Search for the cell housing the specified text and yield its (x, y) center coordinate. 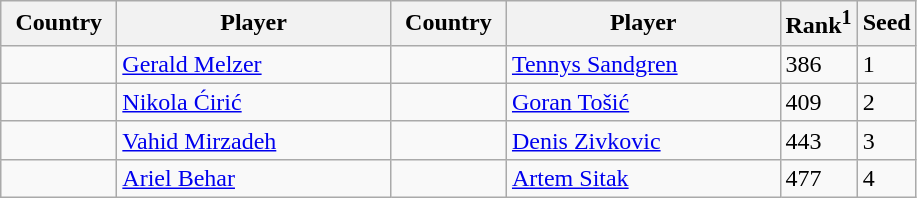
Tennys Sandgren (643, 64)
Seed (886, 24)
2 (886, 102)
Rank1 (818, 24)
Ariel Behar (254, 178)
3 (886, 140)
Artem Sitak (643, 178)
409 (818, 102)
Denis Zivkovic (643, 140)
4 (886, 178)
477 (818, 178)
Goran Tošić (643, 102)
443 (818, 140)
Gerald Melzer (254, 64)
Nikola Ćirić (254, 102)
386 (818, 64)
1 (886, 64)
Vahid Mirzadeh (254, 140)
